Return [x, y] of the center of cell containing provided text 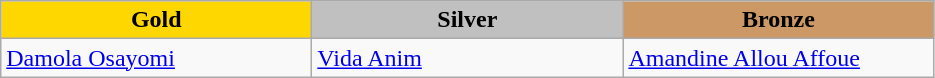
Vida Anim [468, 58]
Damola Osayomi [156, 58]
Silver [468, 20]
Bronze [778, 20]
Gold [156, 20]
Amandine Allou Affoue [778, 58]
